Output the (x, y) coordinate of the center of the cell containing the given text.  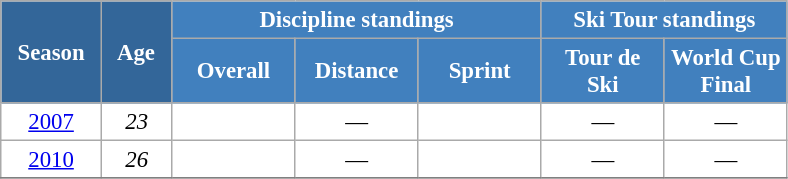
2007 (52, 122)
26 (136, 160)
Sprint (480, 72)
Age (136, 52)
Ski Tour standings (664, 20)
Distance (356, 72)
Overall (234, 72)
2010 (52, 160)
Discipline standings (356, 20)
Tour deSki (602, 72)
World CupFinal (726, 72)
Season (52, 52)
23 (136, 122)
